Capture the cell that displays the provided text and extract its [x, y] central coordinate. 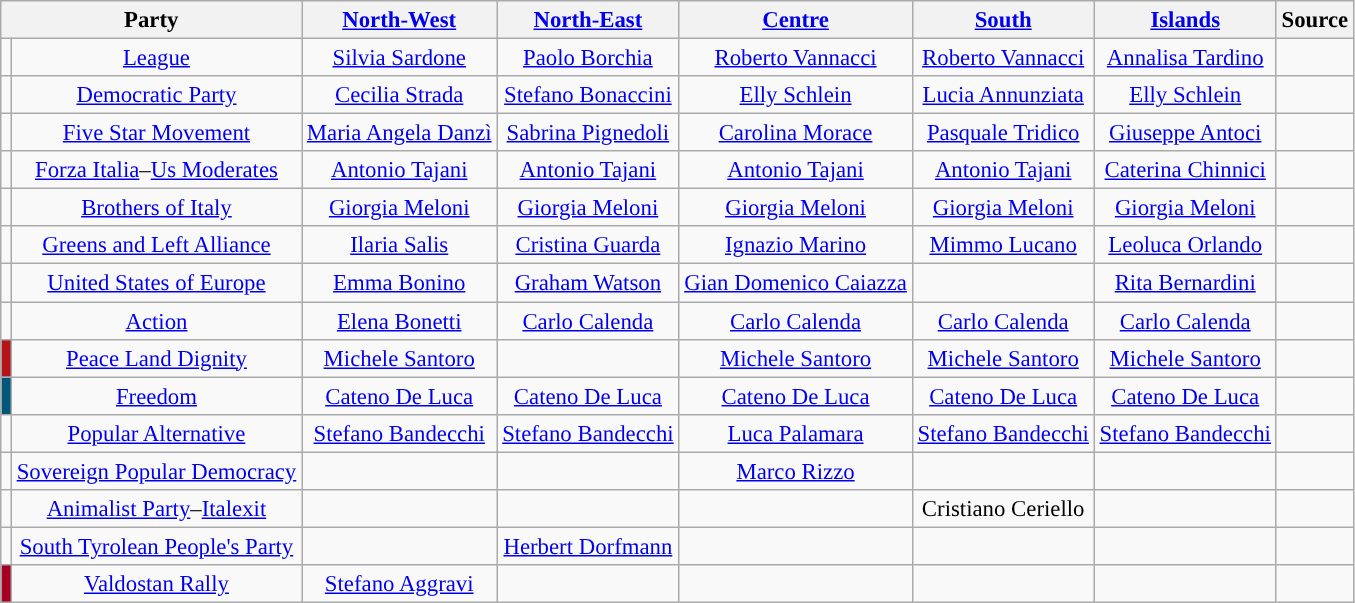
Forza Italia–Us Moderates [156, 170]
Herbert Dorfmann [588, 546]
Paolo Borchia [588, 58]
Animalist Party–Italexit [156, 509]
League [156, 58]
Gian Domenico Caiazza [796, 283]
Lucia Annunziata [1003, 95]
Democratic Party [156, 95]
Brothers of Italy [156, 208]
Pasquale Tridico [1003, 133]
Mimmo Lucano [1003, 245]
Leoluca Orlando [1185, 245]
Sabrina Pignedoli [588, 133]
Peace Land Dignity [156, 358]
Popular Alternative [156, 433]
Emma Bonino [400, 283]
Cristiano Ceriello [1003, 509]
Cristina Guarda [588, 245]
North-West [400, 20]
Silvia Sardone [400, 58]
Giuseppe Antoci [1185, 133]
South [1003, 20]
United States of Europe [156, 283]
Greens and Left Alliance [156, 245]
Carolina Morace [796, 133]
Annalisa Tardino [1185, 58]
Islands [1185, 20]
Freedom [156, 396]
Graham Watson [588, 283]
Party [152, 20]
Ilaria Salis [400, 245]
Ignazio Marino [796, 245]
South Tyrolean People's Party [156, 546]
Stefano Aggravi [400, 584]
Maria Angela Danzì [400, 133]
Sovereign Popular Democracy [156, 471]
North-East [588, 20]
Valdostan Rally [156, 584]
Five Star Movement [156, 133]
Centre [796, 20]
Cecilia Strada [400, 95]
Luca Palamara [796, 433]
Source [1314, 20]
Rita Bernardini [1185, 283]
Caterina Chinnici [1185, 170]
Elena Bonetti [400, 321]
Marco Rizzo [796, 471]
Stefano Bonaccini [588, 95]
Action [156, 321]
